Locate the cell with the specified text and output its [x, y] center coordinate. 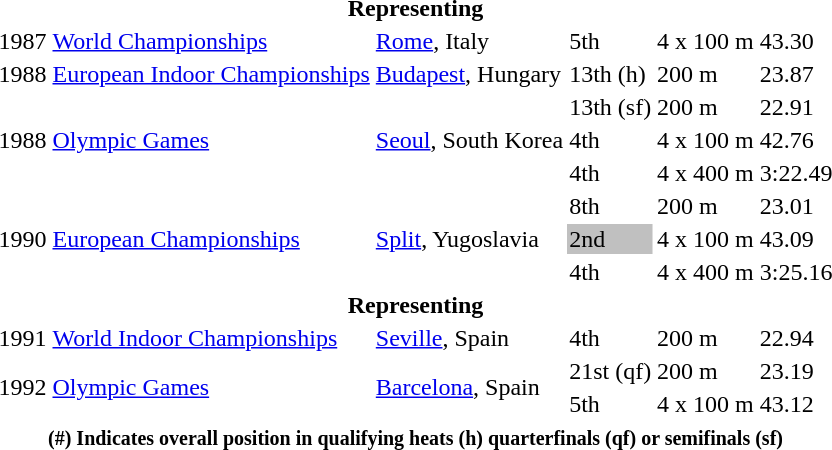
Seville, Spain [469, 338]
2nd [610, 239]
13th (sf) [610, 107]
Seoul, South Korea [469, 140]
Budapest, Hungary [469, 74]
Barcelona, Spain [469, 388]
World Indoor Championships [211, 338]
European Championships [211, 239]
European Indoor Championships [211, 74]
Split, Yugoslavia [469, 239]
8th [610, 206]
21st (qf) [610, 371]
Rome, Italy [469, 41]
13th (h) [610, 74]
World Championships [211, 41]
